Locate the cell with the specified text and output its (x, y) center coordinate. 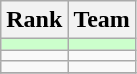
Team (102, 20)
Rank (34, 20)
